Detect which cell encompasses the target text, then output its [x, y] center coordinate. 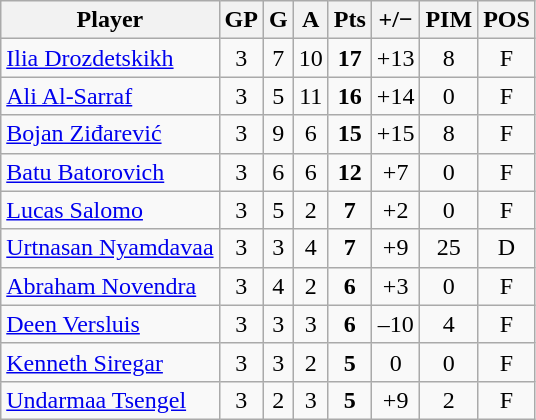
Kenneth Siregar [110, 362]
+7 [396, 172]
Bojan Ziđarević [110, 134]
+3 [396, 286]
+/− [396, 20]
15 [350, 134]
–10 [396, 324]
Abraham Novendra [110, 286]
9 [278, 134]
G [278, 20]
16 [350, 96]
PIM [449, 20]
17 [350, 58]
Deen Versluis [110, 324]
Undarmaa Tsengel [110, 400]
+2 [396, 210]
Player [110, 20]
Lucas Salomo [110, 210]
D [507, 248]
25 [449, 248]
Ilia Drozdetskikh [110, 58]
Urtnasan Nyamdavaa [110, 248]
12 [350, 172]
GP [241, 20]
10 [310, 58]
POS [507, 20]
+15 [396, 134]
11 [310, 96]
A [310, 20]
+13 [396, 58]
Pts [350, 20]
Ali Al-Sarraf [110, 96]
+14 [396, 96]
Batu Batorovich [110, 172]
